Return (X, Y) of the center of cell containing provided text 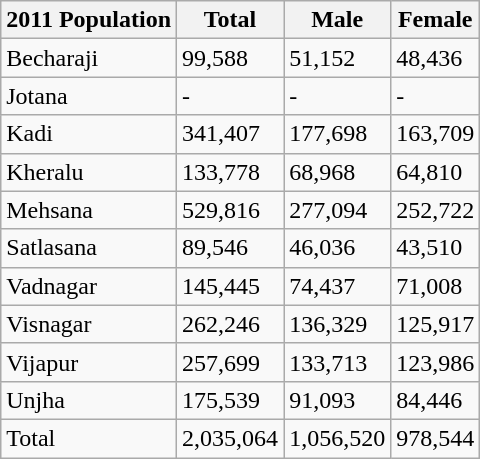
Becharaji (89, 58)
Kadi (89, 134)
1,056,520 (338, 438)
175,539 (230, 400)
Jotana (89, 96)
99,588 (230, 58)
262,246 (230, 324)
68,968 (338, 172)
Kheralu (89, 172)
2,035,064 (230, 438)
84,446 (436, 400)
91,093 (338, 400)
74,437 (338, 286)
Vadnagar (89, 286)
252,722 (436, 210)
177,698 (338, 134)
163,709 (436, 134)
43,510 (436, 248)
Satlasana (89, 248)
Unjha (89, 400)
145,445 (230, 286)
Mehsana (89, 210)
Female (436, 20)
133,778 (230, 172)
89,546 (230, 248)
Male (338, 20)
48,436 (436, 58)
978,544 (436, 438)
46,036 (338, 248)
341,407 (230, 134)
136,329 (338, 324)
125,917 (436, 324)
529,816 (230, 210)
257,699 (230, 362)
Visnagar (89, 324)
64,810 (436, 172)
123,986 (436, 362)
Vijapur (89, 362)
51,152 (338, 58)
71,008 (436, 286)
133,713 (338, 362)
277,094 (338, 210)
2011 Population (89, 20)
